Return the [x, y] coordinate for the center point of the cell that contains the specified text.  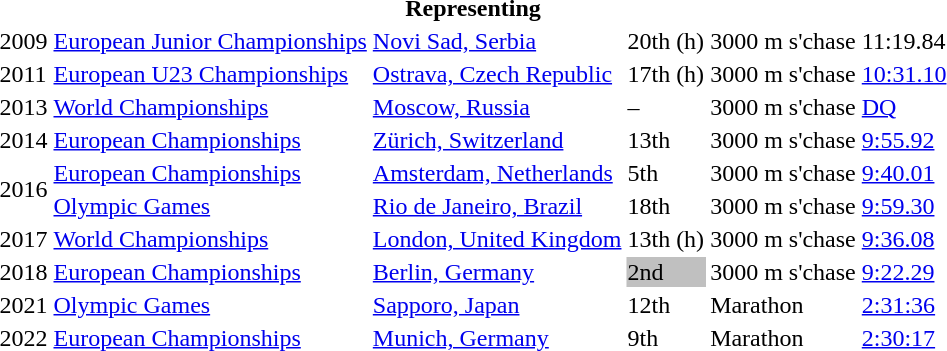
London, United Kingdom [497, 239]
13th [666, 140]
12th [666, 305]
Sapporo, Japan [497, 305]
20th (h) [666, 41]
2nd [666, 272]
Ostrava, Czech Republic [497, 74]
– [666, 107]
17th (h) [666, 74]
Zürich, Switzerland [497, 140]
Rio de Janeiro, Brazil [497, 206]
18th [666, 206]
5th [666, 173]
Novi Sad, Serbia [497, 41]
Amsterdam, Netherlands [497, 173]
Marathon [784, 305]
Berlin, Germany [497, 272]
Moscow, Russia [497, 107]
European Junior Championships [210, 41]
European U23 Championships [210, 74]
13th (h) [666, 239]
